Identify which cell holds the provided text, then report its (X, Y) central coordinate. 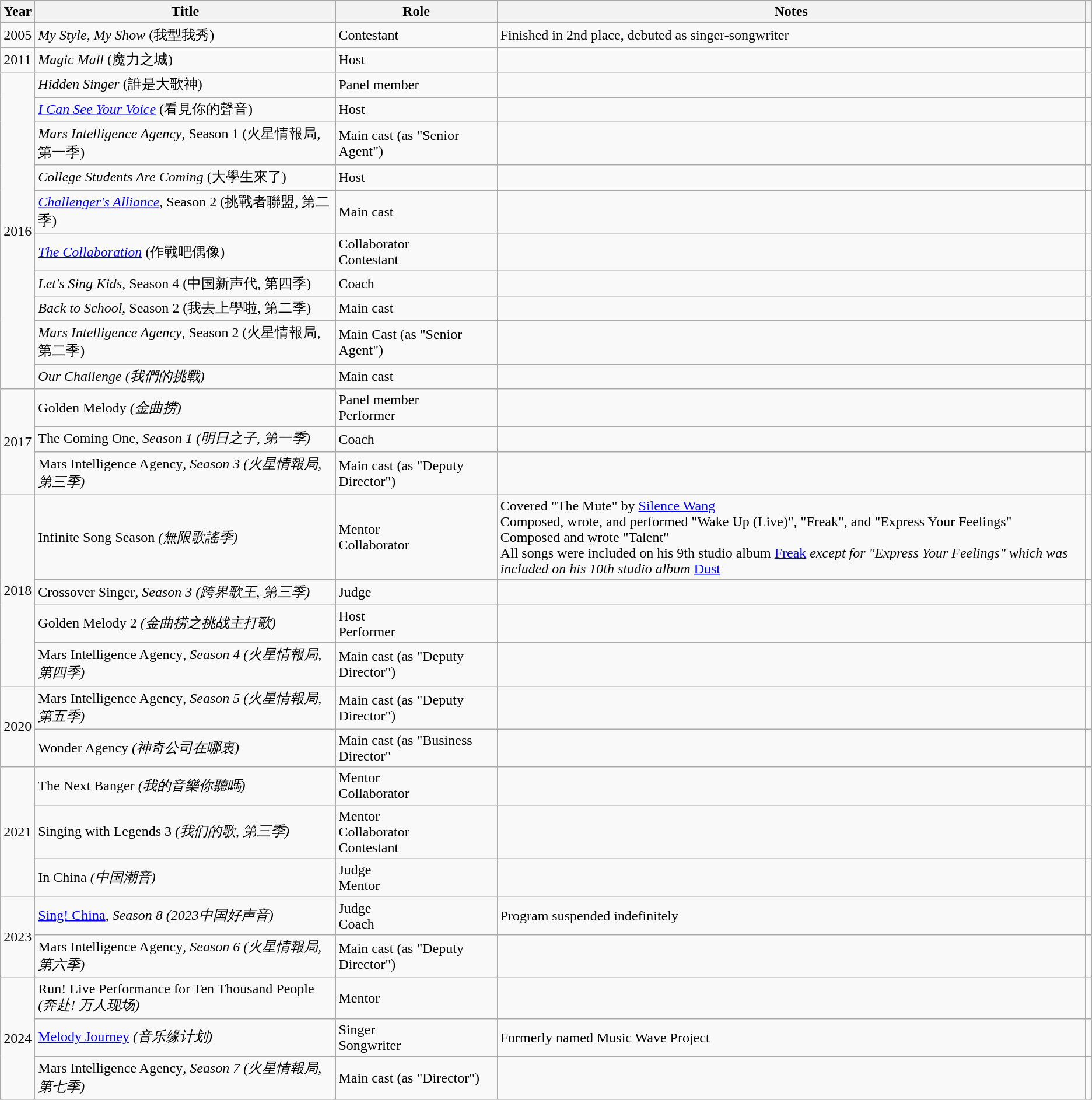
2005 (17, 35)
Mars Intelligence Agency, Season 4 (火星情報局, 第四季) (185, 664)
Mars Intelligence Agency, Season 5 (火星情報局, 第五季) (185, 707)
Run! Live Performance for Ten Thousand People (奔赴! 万人现场) (185, 998)
Formerly named Music Wave Project (791, 1037)
Panel memberPerformer (416, 408)
Sing! China, Season 8 (2023中国好声音) (185, 916)
College Students Are Coming (大學生來了) (185, 177)
Wonder Agency (神奇公司在哪裏) (185, 748)
2017 (17, 442)
Let's Sing Kids, Season 4 (中国新声代, 第四季) (185, 283)
Judge (416, 593)
Panel member (416, 85)
HostPerformer (416, 624)
Hidden Singer (誰是大歌神) (185, 85)
Main Cast (as "Senior Agent") (416, 342)
MentorCollaboratorContestant (416, 832)
Back to School, Season 2 (我去上學啦, 第二季) (185, 308)
2016 (17, 231)
SingerSongwriter (416, 1037)
In China (中国潮音) (185, 877)
Main cast (as "Director") (416, 1078)
Mentor (416, 998)
Main cast (as "Business Director" (416, 748)
The Coming One, Season 1 (明日之子, 第一季) (185, 440)
Golden Melody 2 (金曲捞之挑战主打歌) (185, 624)
2011 (17, 59)
Mars Intelligence Agency, Season 6 (火星情報局, 第六季) (185, 956)
Mars Intelligence Agency, Season 7 (火星情報局, 第七季) (185, 1078)
Mars Intelligence Agency, Season 2 (火星情報局, 第二季) (185, 342)
JudgeCoach (416, 916)
Singing with Legends 3 (我们的歌, 第三季) (185, 832)
Title (185, 12)
Contestant (416, 35)
Magic Mall (魔力之城) (185, 59)
My Style, My Show (我型我秀) (185, 35)
CollaboratorContestant (416, 252)
Year (17, 12)
Crossover Singer, Season 3 (跨界歌王, 第三季) (185, 593)
The Next Banger (我的音樂你聽嗎) (185, 786)
Our Challenge (我們的挑戰) (185, 377)
2018 (17, 590)
2024 (17, 1038)
Mars Intelligence Agency, Season 3 (火星情報局, 第三季) (185, 473)
2020 (17, 727)
The Collaboration (作戰吧偶像) (185, 252)
Notes (791, 12)
Melody Journey (音乐缘计划) (185, 1037)
Golden Melody (金曲捞) (185, 408)
2023 (17, 937)
Main cast (as "Senior Agent") (416, 143)
I Can See Your Voice (看見你的聲音) (185, 110)
Role (416, 12)
Infinite Song Season (無限歌謠季) (185, 537)
Challenger's Alliance, Season 2 (挑戰者聯盟, 第二季) (185, 212)
Mars Intelligence Agency, Season 1 (火星情報局, 第一季) (185, 143)
JudgeMentor (416, 877)
Finished in 2nd place, debuted as singer-songwriter (791, 35)
Program suspended indefinitely (791, 916)
2021 (17, 832)
